Return the [x, y] coordinate for the center point of the cell that contains the specified text.  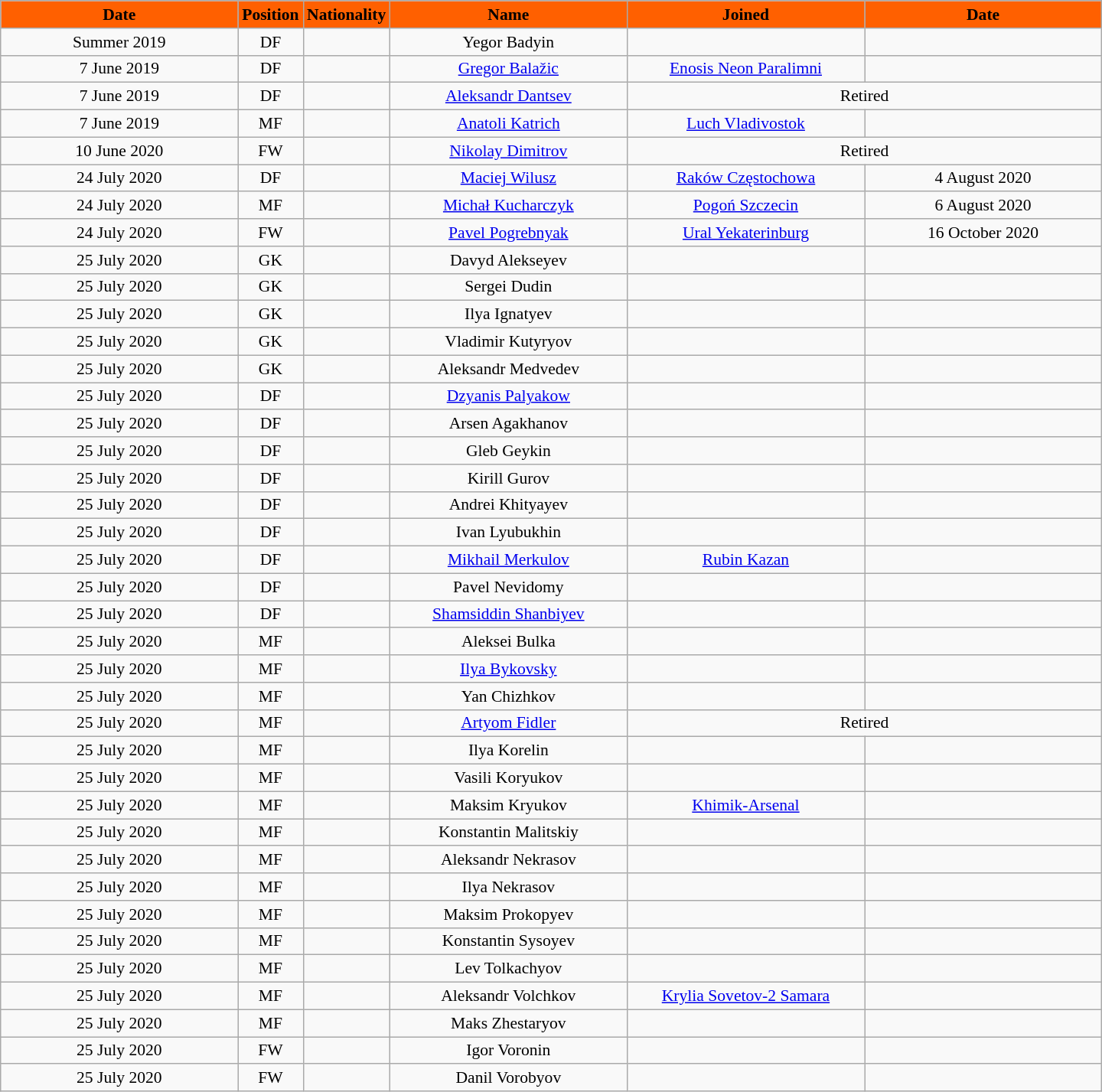
Aleksandr Nekrasov [508, 860]
Krylia Sovetov-2 Samara [745, 996]
Aleksandr Medvedev [508, 369]
Pogoń Szczecin [745, 206]
Gleb Geykin [508, 451]
Danil Vorobyov [508, 1078]
10 June 2020 [119, 151]
Pavel Nevidomy [508, 587]
Maksim Kryukov [508, 805]
Maciej Wilusz [508, 178]
Joined [745, 15]
Vasili Koryukov [508, 778]
Yegor Badyin [508, 42]
Michał Kucharczyk [508, 206]
4 August 2020 [983, 178]
Enosis Neon Paralimni [745, 69]
Konstantin Malitskiy [508, 833]
Davyd Alekseyev [508, 260]
Summer 2019 [119, 42]
Yan Chizhkov [508, 696]
Position [271, 15]
Aleksei Bulka [508, 642]
Luch Vladivostok [745, 124]
Maksim Prokopyev [508, 914]
Gregor Balažic [508, 69]
Maks Zhestaryov [508, 1023]
Igor Voronin [508, 1051]
Ilya Bykovsky [508, 669]
16 October 2020 [983, 233]
Dzyanis Palyakow [508, 396]
Pavel Pogrebnyak [508, 233]
Aleksandr Volchkov [508, 996]
Raków Częstochowa [745, 178]
Name [508, 15]
Sergei Dudin [508, 287]
Khimik-Arsenal [745, 805]
Artyom Fidler [508, 723]
Konstantin Sysoyev [508, 941]
Kirill Gurov [508, 478]
Arsen Agakhanov [508, 424]
Ilya Korelin [508, 751]
Vladimir Kutyryov [508, 342]
Nikolay Dimitrov [508, 151]
Nationality [346, 15]
Shamsiddin Shanbiyev [508, 614]
Mikhail Merkulov [508, 560]
Ilya Ignatyev [508, 315]
Anatoli Katrich [508, 124]
Aleksandr Dantsev [508, 96]
Andrei Khityayev [508, 505]
Lev Tolkachyov [508, 969]
Ilya Nekrasov [508, 887]
Rubin Kazan [745, 560]
Ural Yekaterinburg [745, 233]
Ivan Lyubukhin [508, 533]
6 August 2020 [983, 206]
